Locate the cell with the specified text and output its (X, Y) center coordinate. 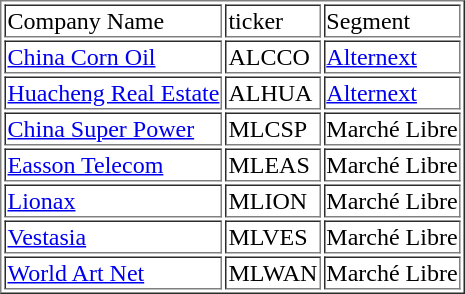
Easson Telecom (113, 164)
China Super Power (113, 128)
Vestasia (113, 236)
MLVES (272, 236)
Segment (392, 20)
MLION (272, 200)
Huacheng Real Estate (113, 92)
MLCSP (272, 128)
ALCCO (272, 56)
MLWAN (272, 272)
MLEAS (272, 164)
China Corn Oil (113, 56)
ALHUA (272, 92)
Company Name (113, 20)
Lionax (113, 200)
ticker (272, 20)
World Art Net (113, 272)
